Provide the (x, y) coordinate of the cell's center where the given text is located.  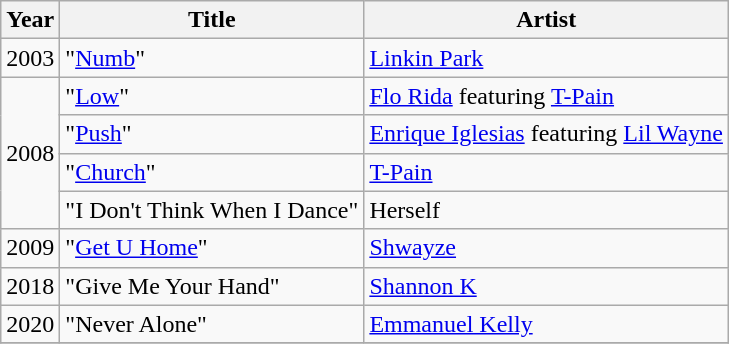
"Never Alone" (212, 324)
Enrique Iglesias featuring Lil Wayne (546, 134)
T-Pain (546, 172)
"I Don't Think When I Dance" (212, 210)
Title (212, 20)
"Church" (212, 172)
"Numb" (212, 58)
Flo Rida featuring T-Pain (546, 96)
Artist (546, 20)
2009 (30, 248)
Shwayze (546, 248)
Emmanuel Kelly (546, 324)
"Low" (212, 96)
2018 (30, 286)
2020 (30, 324)
2008 (30, 153)
Herself (546, 210)
Year (30, 20)
Shannon K (546, 286)
"Give Me Your Hand" (212, 286)
"Get U Home" (212, 248)
"Push" (212, 134)
2003 (30, 58)
Linkin Park (546, 58)
